Find where the given text appears and provide that cell's center as (x, y) coordinate. 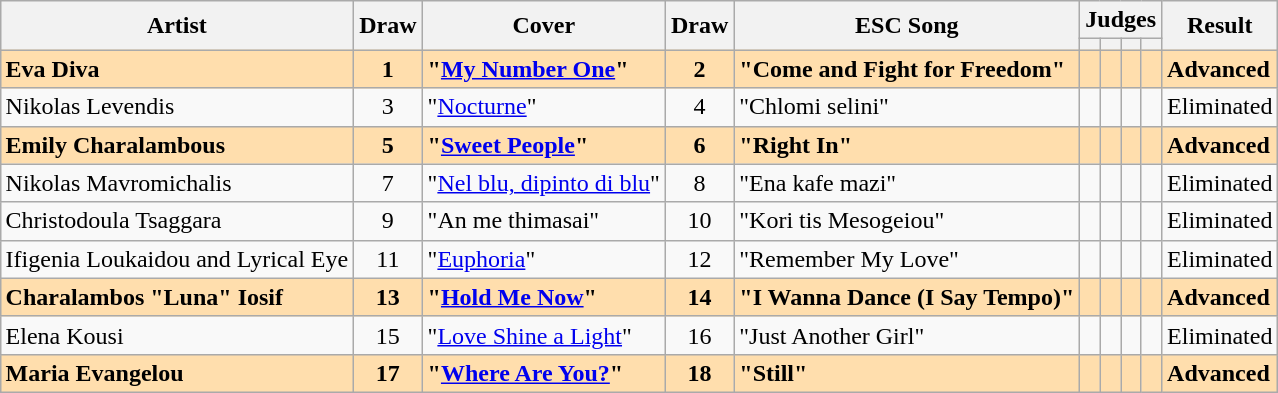
"Love Shine a Light" (544, 335)
Ifigenia Loukaidou and Lyrical Eye (177, 259)
7 (388, 183)
Cover (544, 26)
13 (388, 297)
Result (1220, 26)
11 (388, 259)
9 (388, 221)
18 (699, 373)
"My Number One" (544, 69)
"Kori tis Mesogeiou" (907, 221)
10 (699, 221)
Emily Charalambous (177, 145)
16 (699, 335)
"Remember My Love" (907, 259)
"Ena kafe mazi" (907, 183)
17 (388, 373)
"Where Are You?" (544, 373)
Christodoula Tsaggara (177, 221)
5 (388, 145)
Elena Kousi (177, 335)
14 (699, 297)
Charalambos "Luna" Iosif (177, 297)
12 (699, 259)
"Nocturne" (544, 107)
"Still" (907, 373)
6 (699, 145)
ESC Song (907, 26)
Maria Evangelou (177, 373)
"Just Another Girl" (907, 335)
"Chlomi selini" (907, 107)
Eva Diva (177, 69)
3 (388, 107)
"Nel blu, dipinto di blu" (544, 183)
"I Wanna Dance (I Say Tempo)" (907, 297)
Nikolas Mavromichalis (177, 183)
Nikolas Levendis (177, 107)
1 (388, 69)
Artist (177, 26)
"Hold Me Now" (544, 297)
4 (699, 107)
8 (699, 183)
"Euphoria" (544, 259)
Judges (1121, 20)
2 (699, 69)
"Right In" (907, 145)
"An me thimasai" (544, 221)
"Come and Fight for Freedom" (907, 69)
"Sweet People" (544, 145)
15 (388, 335)
